Pinpoint the cell where the given text exists, returning its [x, y] midpoint coordinate. 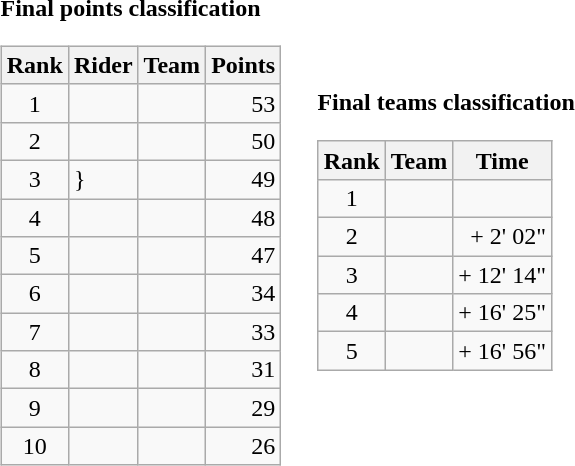
6 [34, 294]
+ 12' 14" [502, 275]
48 [244, 217]
+ 16' 56" [502, 351]
Points [244, 65]
31 [244, 370]
10 [34, 446]
Time [502, 160]
47 [244, 256]
9 [34, 408]
49 [244, 179]
+ 2' 02" [502, 237]
29 [244, 408]
7 [34, 332]
50 [244, 141]
8 [34, 370]
} [103, 179]
Rider [103, 65]
33 [244, 332]
34 [244, 294]
53 [244, 103]
26 [244, 446]
+ 16' 25" [502, 313]
